Return [x, y] of the center of cell containing provided text 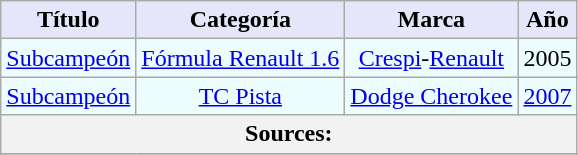
Dodge Cherokee [432, 96]
2007 [548, 96]
Sources: [289, 134]
Título [68, 20]
TC Pista [240, 96]
2005 [548, 58]
Año [548, 20]
Categoría [240, 20]
Crespi-Renault [432, 58]
Fórmula Renault 1.6 [240, 58]
Marca [432, 20]
